Detect which cell encompasses the target text, then output its [x, y] center coordinate. 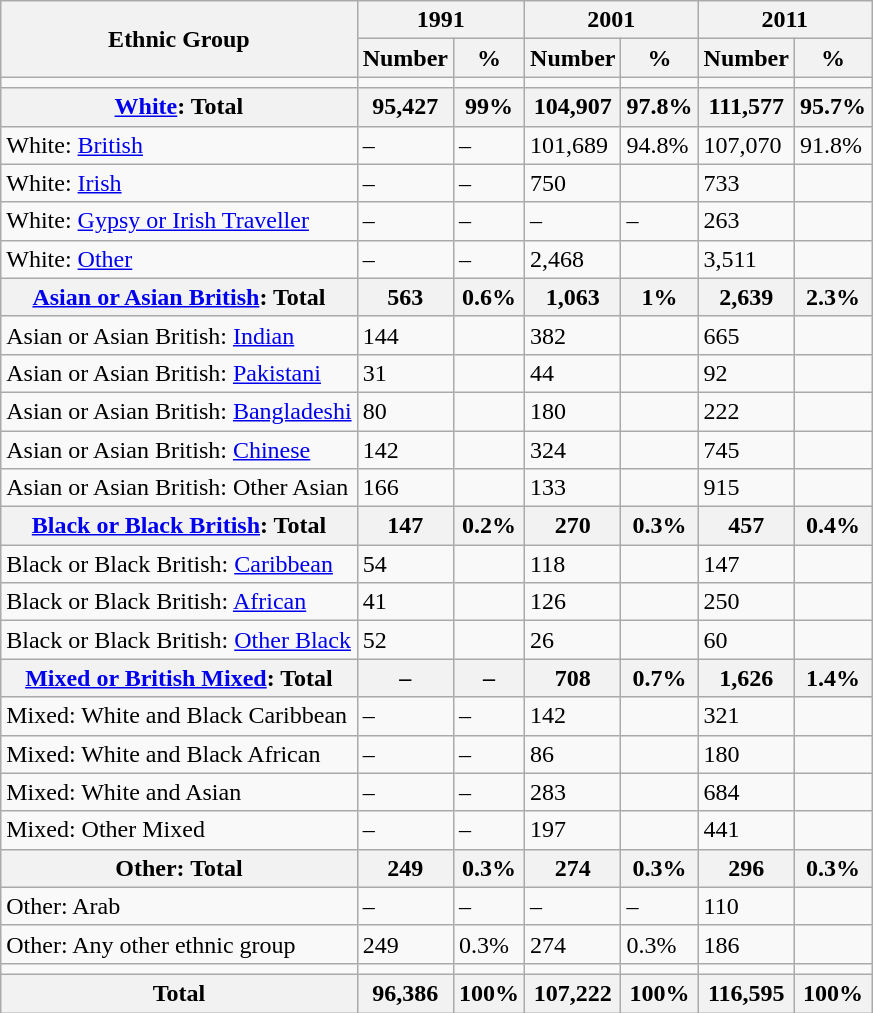
324 [573, 449]
0.4% [832, 526]
Mixed: White and Black Caribbean [179, 716]
White: Irish [179, 183]
1% [660, 297]
Mixed: White and Black African [179, 754]
110 [746, 906]
144 [405, 335]
2001 [612, 20]
915 [746, 488]
118 [573, 564]
Black or Black British: African [179, 602]
Black or Black British: Caribbean [179, 564]
104,907 [573, 107]
186 [746, 944]
133 [573, 488]
92 [746, 373]
296 [746, 868]
Black or Black British: Other Black [179, 640]
126 [573, 602]
250 [746, 602]
31 [405, 373]
Mixed: White and Asian [179, 792]
Black or Black British: Total [179, 526]
107,070 [746, 145]
3,511 [746, 259]
750 [573, 183]
107,222 [573, 993]
382 [573, 335]
563 [405, 297]
Asian or Asian British: Indian [179, 335]
2.3% [832, 297]
733 [746, 183]
Mixed: Other Mixed [179, 830]
White: British [179, 145]
111,577 [746, 107]
95,427 [405, 107]
745 [746, 449]
41 [405, 602]
441 [746, 830]
2,468 [573, 259]
1,626 [746, 678]
2,639 [746, 297]
Other: Arab [179, 906]
0.2% [490, 526]
222 [746, 411]
Ethnic Group [179, 39]
99% [490, 107]
0.7% [660, 678]
Total [179, 993]
Other: Total [179, 868]
197 [573, 830]
708 [573, 678]
101,689 [573, 145]
665 [746, 335]
1.4% [832, 678]
263 [746, 221]
91.8% [832, 145]
Asian or Asian British: Chinese [179, 449]
1,063 [573, 297]
94.8% [660, 145]
2011 [784, 20]
26 [573, 640]
Asian or Asian British: Total [179, 297]
52 [405, 640]
1991 [440, 20]
Mixed or British Mixed: Total [179, 678]
457 [746, 526]
54 [405, 564]
116,595 [746, 993]
97.8% [660, 107]
95.7% [832, 107]
Other: Any other ethnic group [179, 944]
Asian or Asian British: Pakistani [179, 373]
86 [573, 754]
270 [573, 526]
321 [746, 716]
283 [573, 792]
684 [746, 792]
44 [573, 373]
80 [405, 411]
0.6% [490, 297]
White: Other [179, 259]
166 [405, 488]
White: Gypsy or Irish Traveller [179, 221]
White: Total [179, 107]
60 [746, 640]
Asian or Asian British: Other Asian [179, 488]
Asian or Asian British: Bangladeshi [179, 411]
96,386 [405, 993]
